Search for the cell housing the specified text and yield its (X, Y) center coordinate. 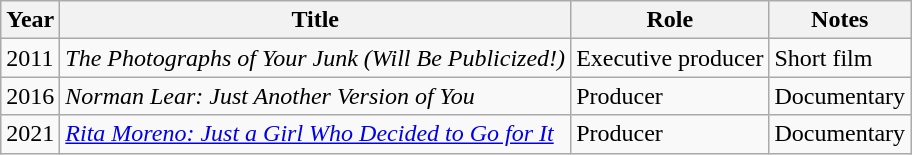
2021 (30, 134)
Notes (840, 20)
Role (670, 20)
Executive producer (670, 58)
Title (316, 20)
2011 (30, 58)
Norman Lear: Just Another Version of You (316, 96)
Year (30, 20)
The Photographs of Your Junk (Will Be Publicized!) (316, 58)
Short film (840, 58)
2016 (30, 96)
Rita Moreno: Just a Girl Who Decided to Go for It (316, 134)
